Capture the cell that displays the provided text and extract its (x, y) central coordinate. 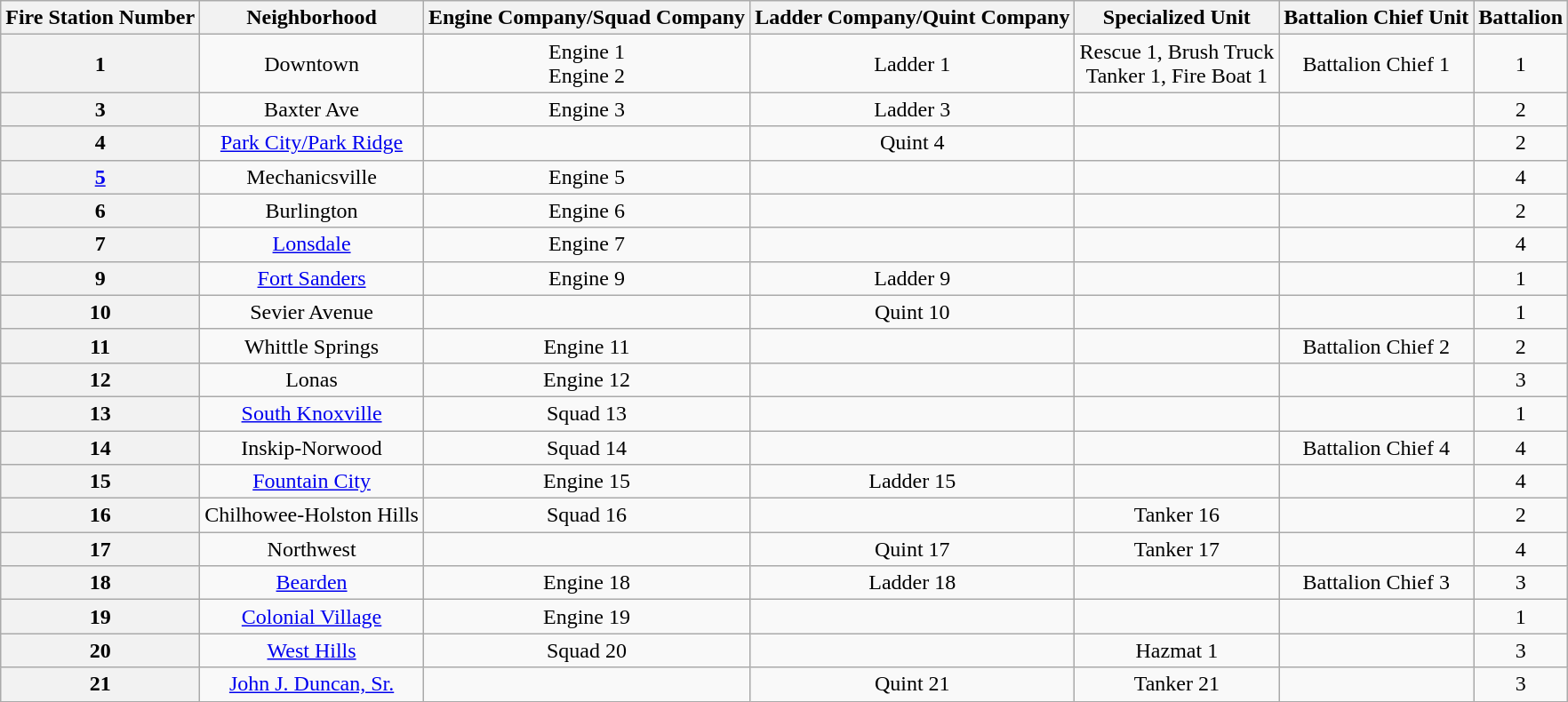
Lonsdale (312, 244)
Engine 15 (587, 482)
Battalion Chief 4 (1376, 447)
19 (100, 617)
Engine 6 (587, 211)
9 (100, 278)
Quint 21 (912, 684)
Inskip-Norwood (312, 447)
Park City/Park Ridge (312, 143)
6 (100, 211)
Engine Company/Squad Company (587, 18)
16 (100, 515)
Quint 10 (912, 312)
Engine 1Engine 2 (587, 64)
John J. Duncan, Sr. (312, 684)
South Knoxville (312, 413)
Squad 16 (587, 515)
Engine 3 (587, 109)
Northwest (312, 549)
Battalion Chief Unit (1376, 18)
Engine 11 (587, 346)
18 (100, 583)
Squad 14 (587, 447)
Tanker 16 (1177, 515)
Mechanicsville (312, 177)
Hazmat 1 (1177, 650)
Fountain City (312, 482)
17 (100, 549)
10 (100, 312)
Engine 9 (587, 278)
Tanker 17 (1177, 549)
Battalion Chief 3 (1376, 583)
West Hills (312, 650)
Rescue 1, Brush TruckTanker 1, Fire Boat 1 (1177, 64)
Fire Station Number (100, 18)
14 (100, 447)
12 (100, 379)
Quint 17 (912, 549)
Tanker 21 (1177, 684)
Fort Sanders (312, 278)
Engine 12 (587, 379)
Colonial Village (312, 617)
Engine 18 (587, 583)
Ladder 3 (912, 109)
Ladder 15 (912, 482)
Sevier Avenue (312, 312)
Squad 13 (587, 413)
Battalion (1521, 18)
Burlington (312, 211)
Ladder Company/Quint Company (912, 18)
Engine 7 (587, 244)
Ladder 9 (912, 278)
21 (100, 684)
Lonas (312, 379)
Ladder 18 (912, 583)
Neighborhood (312, 18)
Baxter Ave (312, 109)
Engine 5 (587, 177)
Battalion Chief 1 (1376, 64)
Specialized Unit (1177, 18)
Squad 20 (587, 650)
Whittle Springs (312, 346)
11 (100, 346)
7 (100, 244)
Ladder 1 (912, 64)
20 (100, 650)
Quint 4 (912, 143)
Bearden (312, 583)
Downtown (312, 64)
Chilhowee-Holston Hills (312, 515)
Engine 19 (587, 617)
15 (100, 482)
5 (100, 177)
13 (100, 413)
Battalion Chief 2 (1376, 346)
